Extract the [x, y] coordinate from the center of the cell holding the provided text.  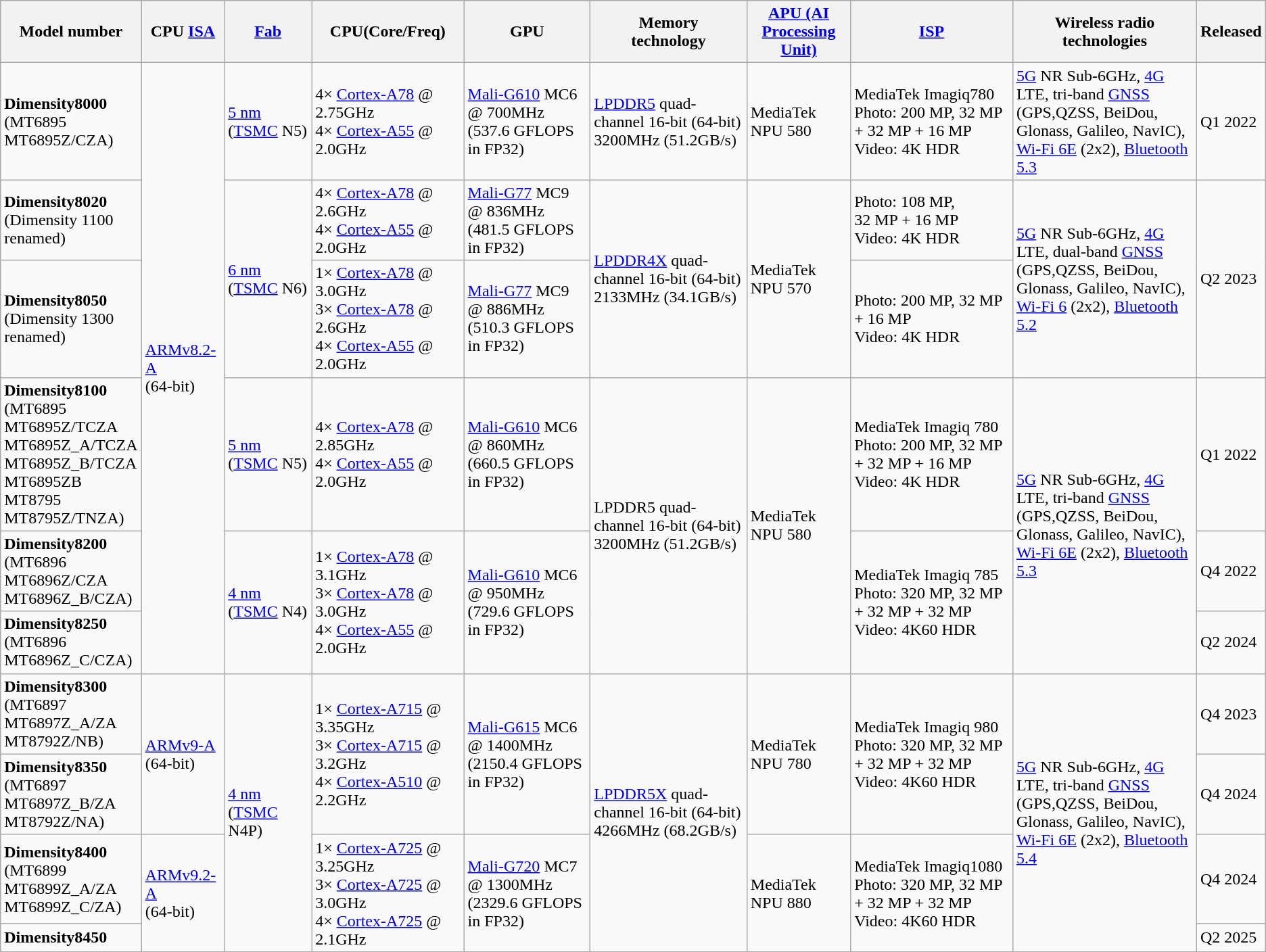
4 nm (TSMC N4P) [268, 813]
MediaTek NPU 570 [798, 279]
MediaTek Imagiq 980Photo: 320 MP, 32 MP + 32 MP + 32 MPVideo: 4K60 HDR [932, 754]
Mali-G610 MC6 @ 860MHz(660.5 GFLOPS in FP32) [527, 454]
ARMv9-A(64-bit) [183, 754]
Fab [268, 32]
Dimensity8450 [71, 937]
Released [1231, 32]
Dimensity8200(MT6896 MT6896Z/CZA MT6896Z_B/CZA) [71, 571]
Dimensity8300(MT6897 MT6897Z_A/ZA MT8792Z/NB) [71, 714]
1× Cortex-A78 @ 3.0GHz3× Cortex-A78 @ 2.6GHz4× Cortex-A55 @ 2.0GHz [388, 319]
MediaTek NPU 780 [798, 754]
5G NR Sub-6GHz, 4G LTE, dual-band GNSS(GPS,QZSS, BeiDou, Glonass, Galileo, NavIC), Wi-Fi 6 (2x2), Bluetooth 5.2 [1104, 279]
LPDDR4X quad-channel 16-bit (64-bit)2133MHz (34.1GB/s) [669, 279]
Q4 2023 [1231, 714]
Model number [71, 32]
LPDDR5X quad-channel 16-bit (64-bit)4266MHz (68.2GB/s) [669, 813]
5G NR Sub-6GHz, 4G LTE, tri-band GNSS(GPS,QZSS, BeiDou, Glonass, Galileo, NavIC), Wi-Fi 6E (2x2), Bluetooth 5.4 [1104, 813]
4× Cortex-A78 @ 2.85GHz4× Cortex-A55 @ 2.0GHz [388, 454]
Dimensity8250(MT6896 MT6896Z_C/CZA) [71, 642]
MediaTek Imagiq 785Photo: 320 MP, 32 MP + 32 MP + 32 MPVideo: 4K60 HDR [932, 602]
Mali-G720 MC7 @ 1300MHz(2329.6 GFLOPS in FP32) [527, 892]
Mali-G77 MC9 @ 836MHz(481.5 GFLOPS in FP32) [527, 220]
Dimensity8350(MT6897 MT6897Z_B/ZA MT8792Z/NA) [71, 794]
Mali-G615 MC6 @ 1400MHz(2150.4 GFLOPS in FP32) [527, 754]
ARMv9.2-A(64-bit) [183, 892]
Q4 2022 [1231, 571]
MediaTek Imagiq 780Photo: 200 MP, 32 MP + 32 MP + 16 MPVideo: 4K HDR [932, 454]
Photo: 200 MP, 32 MP + 16 MPVideo: 4K HDR [932, 319]
1× Cortex-A725 @ 3.25GHz3× Cortex-A725 @ 3.0GHz4× Cortex-A725 @ 2.1GHz [388, 892]
Wireless radio technologies [1104, 32]
MediaTek Imagiq780Photo: 200 MP, 32 MP + 32 MP + 16 MPVideo: 4K HDR [932, 122]
Dimensity8000(MT6895 MT6895Z/CZA) [71, 122]
Dimensity8050(Dimensity 1300 renamed) [71, 319]
4× Cortex-A78 @ 2.6GHz4× Cortex-A55 @ 2.0GHz [388, 220]
CPU(Core/Freq) [388, 32]
Mali-G77 MC9 @ 886MHz(510.3 GFLOPS in FP32) [527, 319]
Q2 2023 [1231, 279]
4× Cortex-A78 @ 2.75GHz4× Cortex-A55 @ 2.0GHz [388, 122]
Dimensity8100(MT6895 MT6895Z/TCZA MT6895Z_A/TCZA MT6895Z_B/TCZA MT6895ZB MT8795 MT8795Z/TNZA) [71, 454]
MediaTek NPU 880 [798, 892]
6 nm (TSMC N6) [268, 279]
Memory technology [669, 32]
1× Cortex-A715 @ 3.35GHz3× Cortex-A715 @ 3.2GHz4× Cortex-A510 @ 2.2GHz [388, 754]
ISP [932, 32]
Dimensity8400(MT6899 MT6899Z_A/ZA MT6899Z_C/ZA) [71, 879]
Q2 2025 [1231, 937]
CPU ISA [183, 32]
APU (AI Processing Unit) [798, 32]
Q2 2024 [1231, 642]
1× Cortex-A78 @ 3.1GHz3× Cortex-A78 @ 3.0GHz4× Cortex-A55 @ 2.0GHz [388, 602]
GPU [527, 32]
Photo: 108 MP, 32 MP + 16 MPVideo: 4K HDR [932, 220]
ARMv8.2-A(64-bit) [183, 368]
Dimensity8020(Dimensity 1100 renamed) [71, 220]
4 nm (TSMC N4) [268, 602]
Mali-G610 MC6 @ 700MHz(537.6 GFLOPS in FP32) [527, 122]
MediaTek Imagiq1080Photo: 320 MP, 32 MP + 32 MP + 32 MPVideo: 4K60 HDR [932, 892]
Mali-G610 MC6 @ 950MHz(729.6 GFLOPS in FP32) [527, 602]
